Detect which cell encompasses the target text, then output its (x, y) center coordinate. 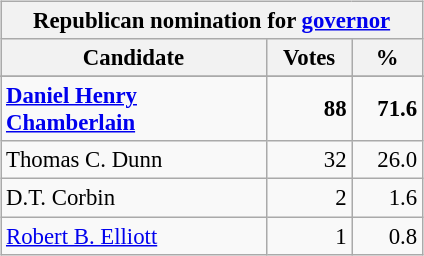
Republican nomination for governor (212, 21)
26.0 (388, 160)
1 (309, 235)
Candidate (134, 58)
% (388, 58)
D.T. Corbin (134, 198)
Daniel Henry Chamberlain (134, 110)
1.6 (388, 198)
32 (309, 160)
2 (309, 198)
0.8 (388, 235)
Thomas C. Dunn (134, 160)
Votes (309, 58)
88 (309, 110)
Robert B. Elliott (134, 235)
71.6 (388, 110)
